Determine the (X, Y) coordinate at the center of the cell enclosing the given text.  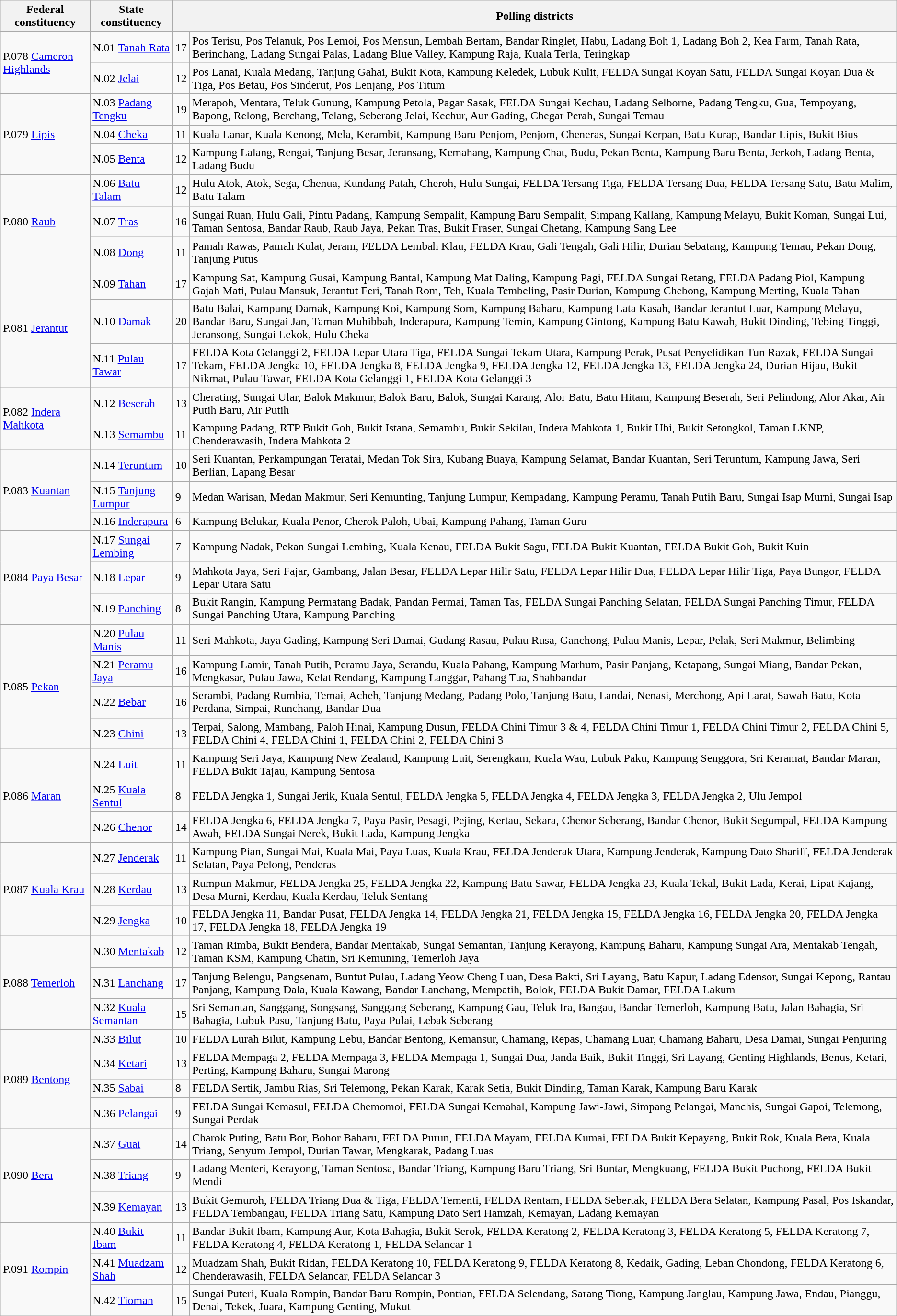
N.09 Tahan (131, 284)
N.17 Sungai Lembing (131, 547)
N.06 Batu Talam (131, 190)
Kampung Belukar, Kuala Penor, Cherok Paloh, Ubai, Kampung Pahang, Taman Guru (543, 522)
Seri Mahkota, Jaya Gading, Kampung Seri Damai, Gudang Rasau, Pulau Rusa, Ganchong, Pulau Manis, Lepar, Pelak, Seri Makmur, Belimbing (543, 640)
FELDA Sungai Kemasul, FELDA Chemomoi, FELDA Sungai Kemahal, Kampung Jawi-Jawi, Simpang Pelangai, Manchis, Sungai Gapoi, Telemong, Sungai Perdak (543, 1113)
P.081 Jerantut (45, 328)
P.086 Maran (45, 796)
N.30 Mentakab (131, 952)
N.13 Semambu (131, 434)
N.19 Panching (131, 609)
N.42 Tioman (131, 1300)
N.15 Tanjung Lumpur (131, 497)
Hulu Atok, Atok, Sega, Chenua, Kundang Patah, Cheroh, Hulu Sungai, FELDA Tersang Tiga, FELDA Tersang Dua, FELDA Tersang Satu, Batu Malim, Batu Talam (543, 190)
N.41 Muadzam Shah (131, 1269)
State constituency (131, 16)
N.07 Tras (131, 221)
P.083 Kuantan (45, 490)
N.02 Jelai (131, 79)
N.03 Padang Tengku (131, 109)
FELDA Lurah Bilut, Kampung Lebu, Bandar Bentong, Kemansur, Chamang, Repas, Chamang Luar, Chamang Baharu, Desa Damai, Sungai Penjuring (543, 1039)
P.080 Raub (45, 221)
N.14 Teruntum (131, 466)
Ladang Menteri, Kerayong, Taman Sentosa, Bandar Triang, Kampung Baru Triang, Sri Buntar, Mengkuang, FELDA Bukit Puchong, FELDA Bukit Mendi (543, 1176)
N.16 Inderapura (131, 522)
N.26 Chenor (131, 827)
FELDA Sertik, Jambu Rias, Sri Telemong, Pekan Karak, Karak Setia, Bukit Dinding, Taman Karak, Kampung Baru Karak (543, 1088)
P.091 Rompin (45, 1269)
N.01 Tanah Rata (131, 47)
N.23 Chini (131, 734)
P.085 Pekan (45, 687)
N.35 Sabai (131, 1088)
N.34 Ketari (131, 1063)
20 (181, 321)
P.088 Temerloh (45, 983)
Federal constituency (45, 16)
N.40 Bukit Ibam (131, 1238)
N.08 Dong (131, 252)
N.37 Guai (131, 1144)
Kampung Lalang, Rengai, Tanjung Besar, Jeransang, Kemahang, Kampung Chat, Budu, Pekan Benta, Kampung Baru Benta, Jerkoh, Ladang Benta, Ladang Budu (543, 159)
7 (181, 547)
FELDA Jengka 1, Sungai Jerik, Kuala Sentul, FELDA Jengka 5, FELDA Jengka 4, FELDA Jengka 3, FELDA Jengka 2, Ulu Jempol (543, 796)
N.27 Jenderak (131, 858)
P.078 Cameron Highlands (45, 63)
N.05 Benta (131, 159)
N.20 Pulau Manis (131, 640)
N.22 Bebar (131, 702)
N.28 Kerdau (131, 889)
P.079 Lipis (45, 134)
N.39 Kemayan (131, 1206)
19 (181, 109)
N.31 Lanchang (131, 983)
N.25 Kuala Sentul (131, 796)
N.04 Cheka (131, 134)
P.084 Paya Besar (45, 577)
Polling districts (535, 16)
P.087 Kuala Krau (45, 889)
N.36 Pelangai (131, 1113)
N.11 Pulau Tawar (131, 365)
N.24 Luit (131, 764)
P.089 Bentong (45, 1079)
N.38 Triang (131, 1176)
N.12 Beserah (131, 403)
P.090 Bera (45, 1176)
N.29 Jengka (131, 920)
N.33 Bilut (131, 1039)
N.18 Lepar (131, 577)
P.082 Indera Mahkota (45, 419)
Kampung Nadak, Pekan Sungai Lembing, Kuala Kenau, FELDA Bukit Sagu, FELDA Bukit Kuantan, FELDA Bukit Goh, Bukit Kuin (543, 547)
6 (181, 522)
N.32 Kuala Semantan (131, 1014)
Pamah Rawas, Pamah Kulat, Jeram, FELDA Lembah Klau, FELDA Krau, Gali Tengah, Gali Hilir, Durian Sebatang, Kampung Temau, Pekan Dong, Tanjung Putus (543, 252)
N.21 Peramu Jaya (131, 671)
Medan Warisan, Medan Makmur, Seri Kemunting, Tanjung Lumpur, Kempadang, Kampung Peramu, Tanah Putih Baru, Sungai Isap Murni, Sungai Isap (543, 497)
Kuala Lanar, Kuala Kenong, Mela, Kerambit, Kampung Baru Penjom, Penjom, Cheneras, Sungai Kerpan, Batu Kurap, Bandar Lipis, Bukit Bius (543, 134)
N.10 Damak (131, 321)
